Locate the cell with the specified text and output its [x, y] center coordinate. 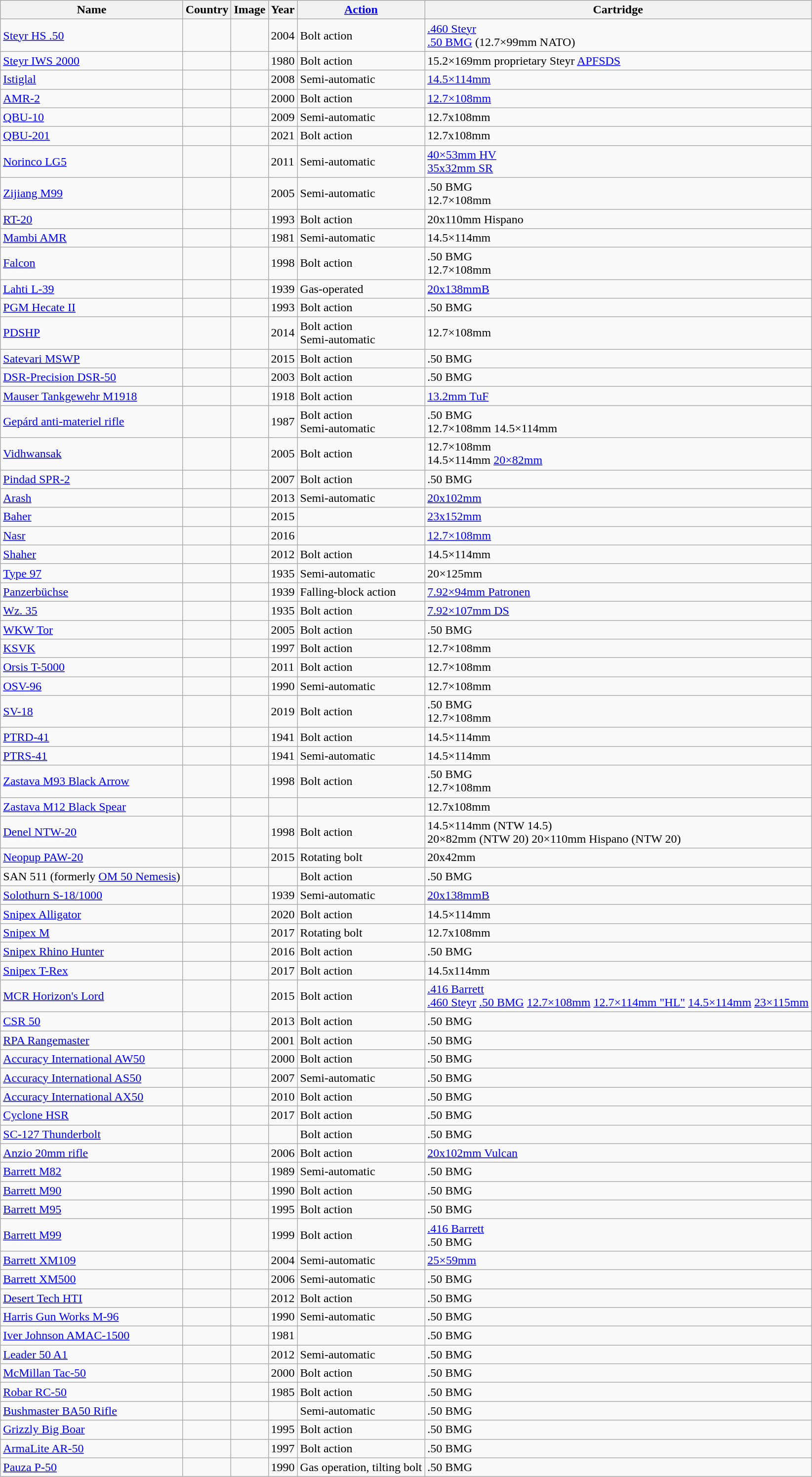
Name [92, 10]
2003 [283, 377]
Barrett M99 [92, 1235]
Type 97 [92, 573]
ArmaLite AR-50 [92, 1448]
Norinco LG5 [92, 161]
Harris Gun Works M-96 [92, 1317]
Barrett M90 [92, 1190]
.416 Barrett.50 BMG [618, 1235]
Desert Tech HTI [92, 1298]
2008 [283, 80]
Robar RC-50 [92, 1392]
Pauza P-50 [92, 1467]
Bushmaster BA50 Rifle [92, 1411]
Steyr HS .50 [92, 36]
Falcon [92, 263]
Shaher [92, 554]
Panzerbüchse [92, 592]
Istiglal [92, 80]
Barrett M82 [92, 1172]
1985 [283, 1392]
PTRD-41 [92, 737]
20x102mm Vulcan [618, 1153]
SAN 511 (formerly OM 50 Nemesis) [92, 876]
.416 Barrett.460 Steyr .50 BMG 12.7×108mm 12.7×114mm "HL" 14.5×114mm 23×115mm [618, 996]
RPA Rangemaster [92, 1040]
12.7×108mm14.5×114mm 20×82mm [618, 453]
Gepárd anti-materiel rifle [92, 422]
Snipex M [92, 933]
Iver Johnson AMAC-1500 [92, 1336]
WKW Tor [92, 630]
2014 [283, 333]
23x152mm [618, 517]
1918 [283, 396]
2001 [283, 1040]
Arash [92, 498]
.460 Steyr.50 BMG (12.7×99mm NATO) [618, 36]
2020 [283, 914]
AMR-2 [92, 98]
40×53mm HV35x32mm SR [618, 161]
Accuracy International AW50 [92, 1059]
Baher [92, 517]
Anzio 20mm rifle [92, 1153]
Snipex Rhino Hunter [92, 951]
2009 [283, 117]
Wz. 35 [92, 611]
Barrett XM500 [92, 1279]
Leader 50 A1 [92, 1354]
MCR Horizon's Lord [92, 996]
1999 [283, 1235]
20×125mm [618, 573]
Neopup PAW-20 [92, 858]
McMillan Tac-50 [92, 1373]
Orsis T-5000 [92, 667]
14.5×114mm (NTW 14.5)20×82mm (NTW 20) 20×110mm Hispano (NTW 20) [618, 832]
Accuracy International AS50 [92, 1078]
RT-20 [92, 219]
.50 BMG12.7×108mm 14.5×114mm [618, 422]
OSV-96 [92, 686]
Satevari MSWP [92, 359]
PGM Hecate II [92, 308]
Grizzly Big Boar [92, 1430]
PDSHP [92, 333]
20x102mm [618, 498]
Snipex Alligator [92, 914]
Zastava M93 Black Arrow [92, 781]
2021 [283, 136]
Mauser Tankgewehr M1918 [92, 396]
KSVK [92, 649]
Image [250, 10]
15.2×169mm proprietary Steyr APFSDS [618, 61]
Accuracy International AX50 [92, 1097]
Lahti L-39 [92, 289]
Zijiang M99 [92, 194]
Falling-block action [361, 592]
Gas operation, tilting bolt [361, 1467]
Country [207, 10]
Cyclone HSR [92, 1115]
20x42mm [618, 858]
14.5x114mm [618, 971]
7.92×94mm Patronen [618, 592]
Pindad SPR-2 [92, 479]
CSR 50 [92, 1022]
Mambi AMR [92, 238]
13.2mm TuF [618, 396]
Denel NTW-20 [92, 832]
Vidhwansak [92, 453]
QBU-10 [92, 117]
Action [361, 10]
Nasr [92, 535]
DSR-Precision DSR-50 [92, 377]
2019 [283, 711]
Steyr IWS 2000 [92, 61]
Barrett XM109 [92, 1260]
Solothurn S-18/1000 [92, 895]
1980 [283, 61]
Year [283, 10]
SC-127 Thunderbolt [92, 1134]
Zastava M12 Black Spear [92, 807]
Cartridge [618, 10]
Barrett M95 [92, 1209]
QBU-201 [92, 136]
25×59mm [618, 1260]
Snipex T-Rex [92, 971]
1987 [283, 422]
20x110mm Hispano [618, 219]
PTRS-41 [92, 756]
Gas-operated [361, 289]
7.92×107mm DS [618, 611]
SV-18 [92, 711]
1989 [283, 1172]
2010 [283, 1097]
